Capture the cell that displays the provided text and extract its (X, Y) central coordinate. 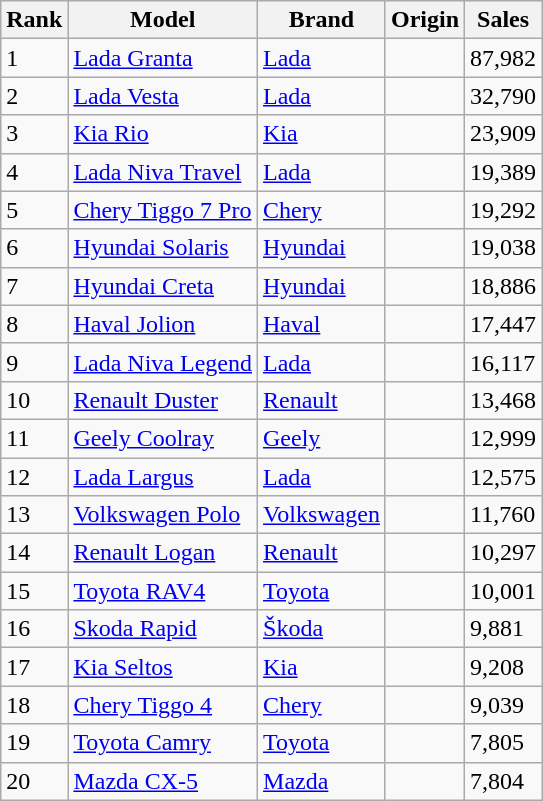
19,389 (504, 172)
13,468 (504, 400)
3 (34, 134)
1 (34, 58)
Lada Vesta (163, 96)
Volkswagen (322, 515)
Lada Granta (163, 58)
Chery Tiggo 4 (163, 705)
4 (34, 172)
Lada Niva Legend (163, 362)
19 (34, 743)
Mazda (322, 781)
15 (34, 591)
9,881 (504, 629)
16 (34, 629)
Hyundai Creta (163, 286)
Lada Largus (163, 477)
Geely Coolray (163, 438)
19,038 (504, 248)
Haval Jolion (163, 324)
Renault Logan (163, 553)
Toyota RAV4 (163, 591)
11,760 (504, 515)
19,292 (504, 210)
18,886 (504, 286)
Hyundai Solaris (163, 248)
Geely (322, 438)
18 (34, 705)
Rank (34, 20)
Lada Niva Travel (163, 172)
12,575 (504, 477)
10,001 (504, 591)
8 (34, 324)
7,805 (504, 743)
Sales (504, 20)
13 (34, 515)
20 (34, 781)
Škoda (322, 629)
Kia Rio (163, 134)
Chery Tiggo 7 Pro (163, 210)
10,297 (504, 553)
Haval (322, 324)
Origin (424, 20)
Volkswagen Polo (163, 515)
14 (34, 553)
32,790 (504, 96)
Model (163, 20)
2 (34, 96)
5 (34, 210)
Mazda CX-5 (163, 781)
9 (34, 362)
Renault Duster (163, 400)
16,117 (504, 362)
Skoda Rapid (163, 629)
10 (34, 400)
17 (34, 667)
7,804 (504, 781)
87,982 (504, 58)
Brand (322, 20)
6 (34, 248)
12,999 (504, 438)
9,039 (504, 705)
7 (34, 286)
12 (34, 477)
Kia Seltos (163, 667)
9,208 (504, 667)
Toyota Camry (163, 743)
23,909 (504, 134)
11 (34, 438)
17,447 (504, 324)
